For the text-containing cell, return its midpoint in [X, Y] coordinate format. 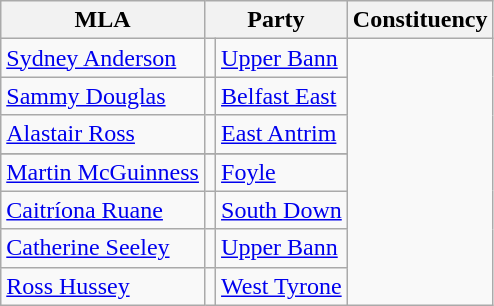
Catherine Seeley [103, 248]
Belfast East [282, 96]
Caitríona Ruane [103, 210]
Sammy Douglas [103, 96]
South Down [282, 210]
Sydney Anderson [103, 58]
Ross Hussey [103, 286]
MLA [103, 20]
Constituency [420, 20]
West Tyrone [282, 286]
East Antrim [282, 134]
Alastair Ross [103, 134]
Party [276, 20]
Foyle [282, 172]
Martin McGuinness [103, 172]
